Return the (x, y) coordinate for the center point of the cell that contains the specified text.  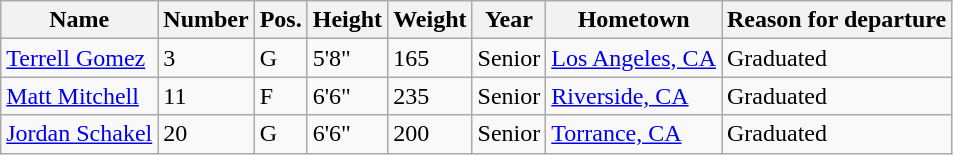
200 (430, 134)
235 (430, 96)
20 (206, 134)
Reason for departure (837, 20)
Matt Mitchell (80, 96)
11 (206, 96)
Pos. (280, 20)
Riverside, CA (634, 96)
3 (206, 58)
Torrance, CA (634, 134)
Height (347, 20)
F (280, 96)
Terrell Gomez (80, 58)
5'8" (347, 58)
Los Angeles, CA (634, 58)
Jordan Schakel (80, 134)
Number (206, 20)
Weight (430, 20)
Hometown (634, 20)
Name (80, 20)
165 (430, 58)
Year (509, 20)
